Extract the [x, y] coordinate from the center of the cell holding the provided text.  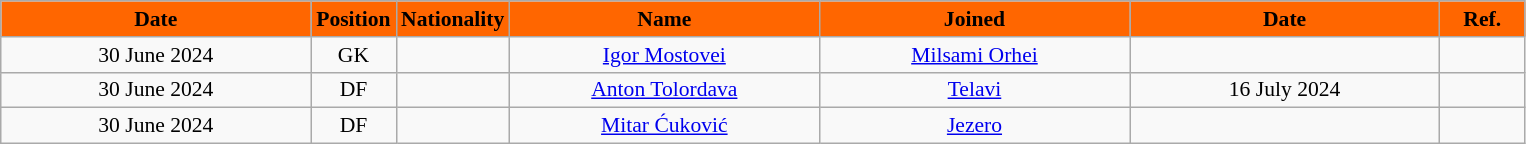
GK [354, 55]
Joined [974, 19]
Position [354, 19]
Name [664, 19]
Anton Tolordava [664, 90]
Igor Mostovei [664, 55]
Milsami Orhei [974, 55]
Nationality [452, 19]
Telavi [974, 90]
Ref. [1482, 19]
Jezero [974, 126]
Mitar Ćuković [664, 126]
16 July 2024 [1285, 90]
